Detect which cell encompasses the target text, then output its (x, y) center coordinate. 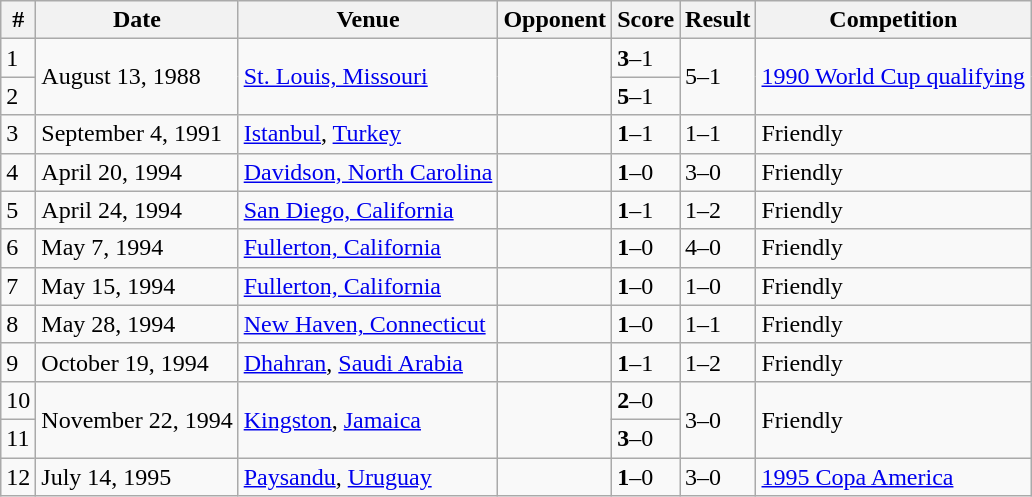
11 (18, 438)
6 (18, 248)
July 14, 1995 (137, 477)
2 (18, 96)
New Haven, Connecticut (368, 324)
April 20, 1994 (137, 172)
Istanbul, Turkey (368, 134)
Score (646, 20)
7 (18, 286)
Date (137, 20)
2–0 (646, 400)
Paysandu, Uruguay (368, 477)
Kingston, Jamaica (368, 419)
5 (18, 210)
May 7, 1994 (137, 248)
Davidson, North Carolina (368, 172)
May 28, 1994 (137, 324)
4–0 (718, 248)
3 (18, 134)
1995 Copa America (894, 477)
April 24, 1994 (137, 210)
8 (18, 324)
4 (18, 172)
Competition (894, 20)
October 19, 1994 (137, 362)
12 (18, 477)
Venue (368, 20)
# (18, 20)
10 (18, 400)
San Diego, California (368, 210)
Opponent (555, 20)
November 22, 1994 (137, 419)
1 (18, 58)
Result (718, 20)
9 (18, 362)
September 4, 1991 (137, 134)
3–1 (646, 58)
Dhahran, Saudi Arabia (368, 362)
1990 World Cup qualifying (894, 77)
August 13, 1988 (137, 77)
May 15, 1994 (137, 286)
St. Louis, Missouri (368, 77)
